Scan for the cell matching the given text and deliver its [X, Y] coordinate at center. 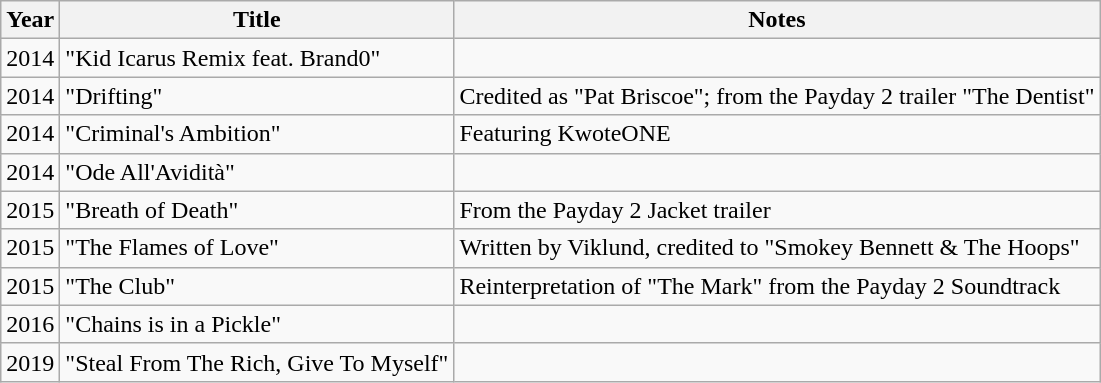
"Steal From The Rich, Give To Myself" [257, 362]
"Chains is in a Pickle" [257, 324]
Title [257, 20]
Featuring KwoteONE [777, 134]
Written by Viklund, credited to "Smokey Bennett & The Hoops" [777, 248]
"Criminal's Ambition" [257, 134]
"The Flames of Love" [257, 248]
2019 [30, 362]
Notes [777, 20]
Credited as "Pat Briscoe"; from the Payday 2 trailer "The Dentist" [777, 96]
"Breath of Death" [257, 210]
"The Club" [257, 286]
"Ode All'Avidità" [257, 172]
"Drifting" [257, 96]
Year [30, 20]
From the Payday 2 Jacket trailer [777, 210]
"Kid Icarus Remix feat. Brand0" [257, 58]
Reinterpretation of "The Mark" from the Payday 2 Soundtrack [777, 286]
2016 [30, 324]
